Capture the cell that displays the provided text and extract its (X, Y) central coordinate. 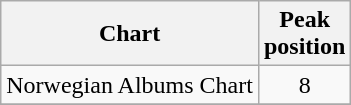
Chart (130, 34)
Norwegian Albums Chart (130, 85)
Peakposition (304, 34)
8 (304, 85)
